Return the (X, Y) coordinate for the center point of the cell that contains the specified text.  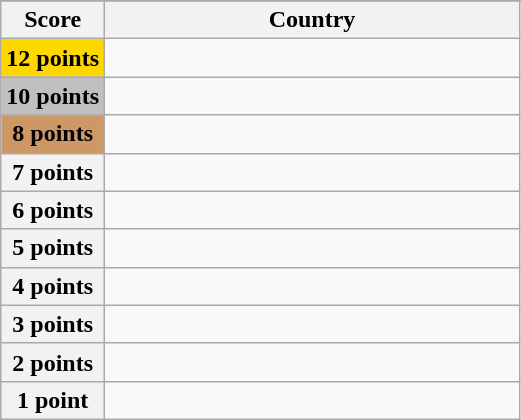
Country (312, 20)
5 points (53, 248)
10 points (53, 96)
4 points (53, 286)
1 point (53, 400)
2 points (53, 362)
Score (53, 20)
12 points (53, 58)
3 points (53, 324)
6 points (53, 210)
7 points (53, 172)
8 points (53, 134)
